Detect which cell encompasses the target text, then output its [X, Y] center coordinate. 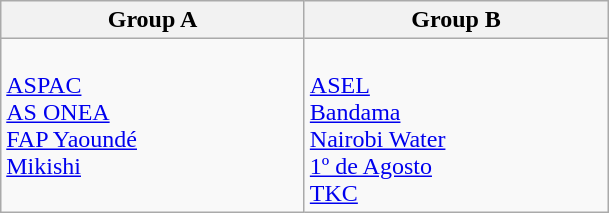
Group B [456, 20]
ASEL Bandama Nairobi Water 1º de Agosto TKC [456, 126]
Group A [153, 20]
ASPAC AS ONEA FAP Yaoundé Mikishi [153, 126]
